From the cell containing the given text, extract its center point as (x, y) coordinate. 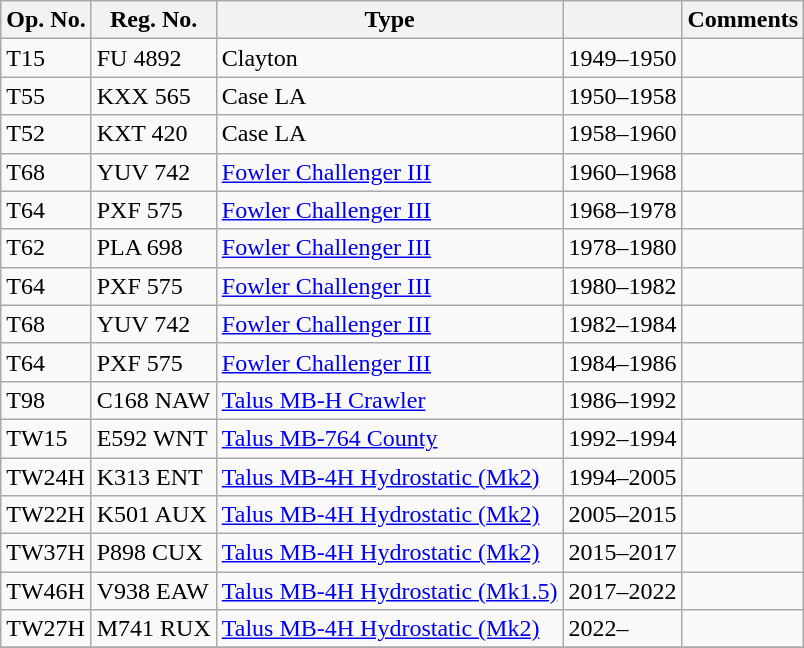
TW27H (46, 629)
M741 RUX (154, 629)
Comments (743, 20)
1960–1968 (622, 172)
Op. No. (46, 20)
T55 (46, 96)
C168 NAW (154, 400)
KXT 420 (154, 134)
PLA 698 (154, 248)
T98 (46, 400)
1950–1958 (622, 96)
K313 ENT (154, 477)
1980–1982 (622, 286)
T15 (46, 58)
Talus MB-H Crawler (390, 400)
TW46H (46, 591)
1958–1960 (622, 134)
K501 AUX (154, 515)
2015–2017 (622, 553)
P898 CUX (154, 553)
1984–1986 (622, 362)
TW22H (46, 515)
2017–2022 (622, 591)
1982–1984 (622, 324)
2005–2015 (622, 515)
1949–1950 (622, 58)
T62 (46, 248)
1986–1992 (622, 400)
FU 4892 (154, 58)
1978–1980 (622, 248)
TW15 (46, 438)
KXX 565 (154, 96)
TW37H (46, 553)
Reg. No. (154, 20)
Clayton (390, 58)
E592 WNT (154, 438)
Talus MB-4H Hydrostatic (Mk1.5) (390, 591)
V938 EAW (154, 591)
2022– (622, 629)
TW24H (46, 477)
T52 (46, 134)
Type (390, 20)
1994–2005 (622, 477)
1968–1978 (622, 210)
1992–1994 (622, 438)
Talus MB-764 County (390, 438)
